Pinpoint the cell where the given text exists, returning its [X, Y] midpoint coordinate. 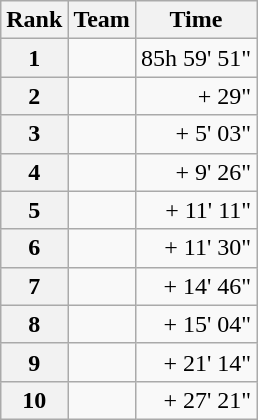
+ 27' 21" [196, 400]
5 [34, 210]
10 [34, 400]
+ 5' 03" [196, 134]
+ 14' 46" [196, 286]
+ 11' 30" [196, 248]
+ 9' 26" [196, 172]
+ 21' 14" [196, 362]
4 [34, 172]
7 [34, 286]
85h 59' 51" [196, 58]
1 [34, 58]
3 [34, 134]
+ 11' 11" [196, 210]
2 [34, 96]
8 [34, 324]
Rank [34, 20]
6 [34, 248]
+ 15' 04" [196, 324]
Time [196, 20]
9 [34, 362]
Team [102, 20]
+ 29" [196, 96]
